Provide the [x, y] coordinate of the cell's center where the given text is located.  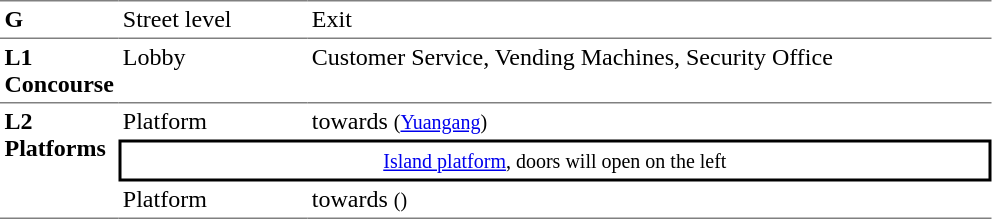
Exit [649, 19]
Platform [212, 122]
L1Concourse [59, 71]
G [59, 19]
Customer Service, Vending Machines, Security Office [649, 71]
Island platform, doors will open on the left [554, 161]
towards (Yuangang) [649, 122]
Street level [212, 19]
Lobby [212, 71]
